Extract the [x, y] coordinate from the center of the cell holding the provided text.  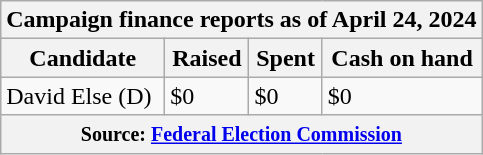
Campaign finance reports as of April 24, 2024 [242, 20]
Candidate [83, 58]
Source: Federal Election Commission [242, 134]
Raised [207, 58]
Cash on hand [402, 58]
Spent [286, 58]
David Else (D) [83, 96]
